For the text-containing cell, return its midpoint in [x, y] coordinate format. 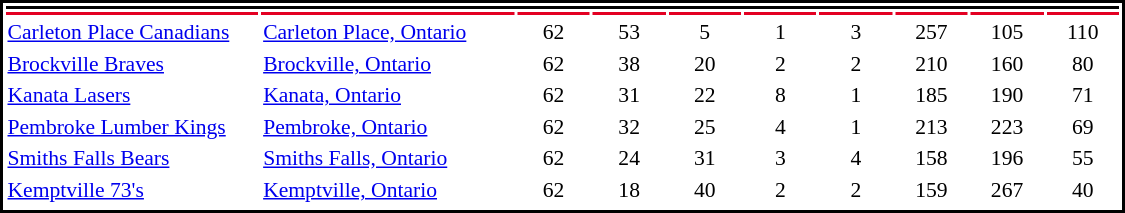
22 [704, 95]
80 [1082, 64]
53 [630, 32]
Kemptville 73's [132, 190]
55 [1082, 158]
Pembroke Lumber Kings [132, 126]
Pembroke, Ontario [388, 126]
190 [1008, 95]
8 [780, 95]
20 [704, 64]
25 [704, 126]
160 [1008, 64]
Brockville, Ontario [388, 64]
38 [630, 64]
105 [1008, 32]
Kemptville, Ontario [388, 190]
Carleton Place Canadians [132, 32]
210 [932, 64]
158 [932, 158]
32 [630, 126]
110 [1082, 32]
Kanata, Ontario [388, 95]
185 [932, 95]
Brockville Braves [132, 64]
257 [932, 32]
5 [704, 32]
Carleton Place, Ontario [388, 32]
18 [630, 190]
213 [932, 126]
Kanata Lasers [132, 95]
196 [1008, 158]
Smiths Falls Bears [132, 158]
71 [1082, 95]
Smiths Falls, Ontario [388, 158]
267 [1008, 190]
69 [1082, 126]
223 [1008, 126]
24 [630, 158]
159 [932, 190]
